Provide the [X, Y] coordinate of the cell's center where the given text is located.  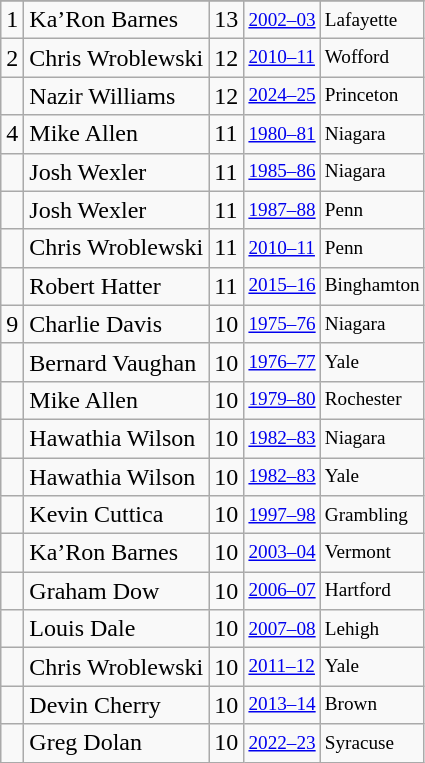
2006–07 [282, 591]
Brown [372, 705]
2013–14 [282, 705]
9 [12, 324]
1980–81 [282, 134]
Robert Hatter [116, 286]
Graham Dow [116, 591]
2007–08 [282, 629]
2011–12 [282, 667]
Bernard Vaughan [116, 362]
Kevin Cuttica [116, 515]
2 [12, 58]
Princeton [372, 96]
1987–88 [282, 210]
Syracuse [372, 743]
Vermont [372, 553]
1979–80 [282, 400]
1997–98 [282, 515]
2015–16 [282, 286]
Grambling [372, 515]
Nazir Williams [116, 96]
1975–76 [282, 324]
4 [12, 134]
2022–23 [282, 743]
2024–25 [282, 96]
Devin Cherry [116, 705]
Charlie Davis [116, 324]
Greg Dolan [116, 743]
Louis Dale [116, 629]
Lafayette [372, 20]
2002–03 [282, 20]
Rochester [372, 400]
Lehigh [372, 629]
Wofford [372, 58]
Hartford [372, 591]
Binghamton [372, 286]
1985–86 [282, 172]
1 [12, 20]
2003–04 [282, 553]
13 [226, 20]
1976–77 [282, 362]
